From the cell containing the given text, extract its center point as (x, y) coordinate. 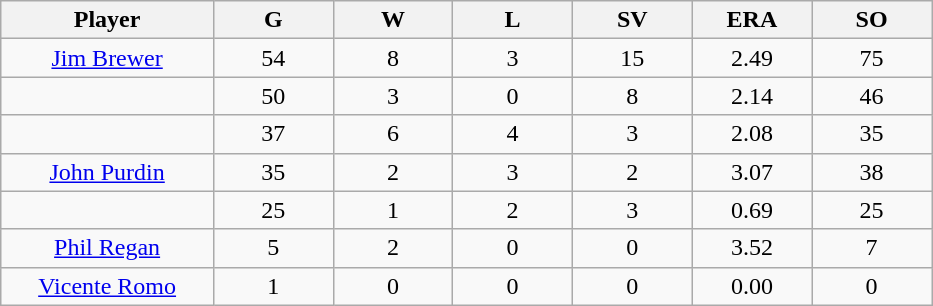
6 (393, 134)
2.14 (752, 96)
Player (108, 20)
50 (273, 96)
38 (872, 172)
Phil Regan (108, 248)
Jim Brewer (108, 58)
Vicente Romo (108, 286)
46 (872, 96)
3.07 (752, 172)
3.52 (752, 248)
37 (273, 134)
5 (273, 248)
SV (632, 20)
7 (872, 248)
2.49 (752, 58)
W (393, 20)
John Purdin (108, 172)
G (273, 20)
0.00 (752, 286)
ERA (752, 20)
15 (632, 58)
0.69 (752, 210)
4 (513, 134)
SO (872, 20)
54 (273, 58)
75 (872, 58)
L (513, 20)
2.08 (752, 134)
